Locate the cell with the specified text and output its [X, Y] center coordinate. 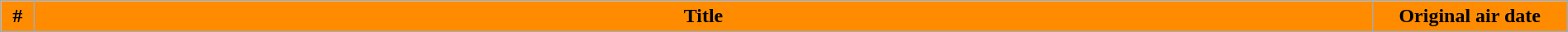
# [18, 16]
Title [703, 16]
Original air date [1470, 16]
